From the cell containing the given text, extract its center point as (x, y) coordinate. 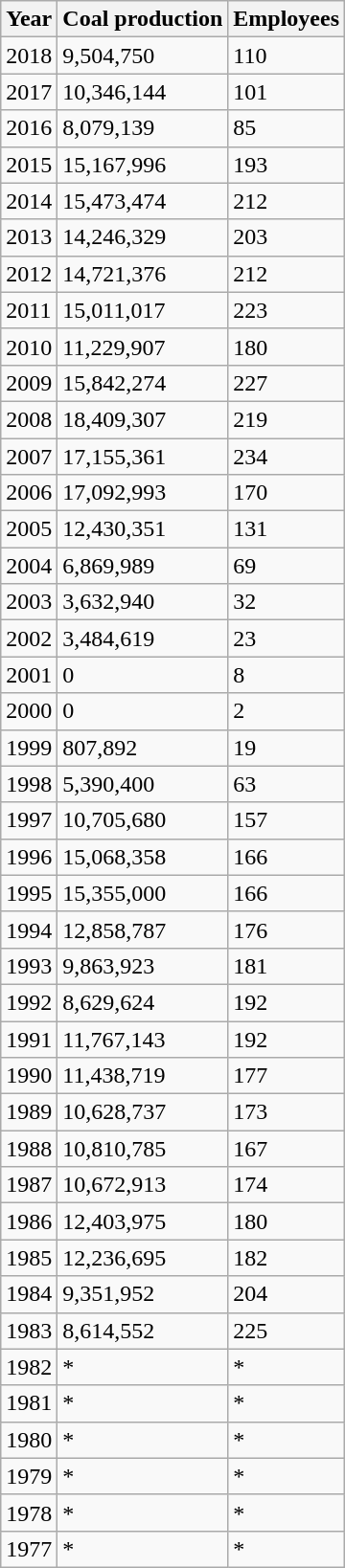
2015 (29, 165)
1984 (29, 1294)
3,484,619 (143, 638)
234 (287, 457)
Coal production (143, 19)
1988 (29, 1149)
1978 (29, 1512)
223 (287, 310)
101 (287, 92)
1987 (29, 1185)
14,246,329 (143, 237)
2 (287, 711)
2018 (29, 56)
2006 (29, 493)
167 (287, 1149)
1980 (29, 1440)
1994 (29, 930)
193 (287, 165)
2002 (29, 638)
11,229,907 (143, 347)
15,842,274 (143, 383)
15,167,996 (143, 165)
18,409,307 (143, 419)
227 (287, 383)
225 (287, 1331)
8,629,624 (143, 1002)
10,672,913 (143, 1185)
2004 (29, 566)
10,705,680 (143, 820)
181 (287, 966)
9,351,952 (143, 1294)
85 (287, 128)
10,628,737 (143, 1112)
2007 (29, 457)
1991 (29, 1039)
2014 (29, 201)
2005 (29, 529)
15,473,474 (143, 201)
1985 (29, 1258)
19 (287, 748)
32 (287, 602)
1983 (29, 1331)
2011 (29, 310)
1986 (29, 1221)
1990 (29, 1076)
1993 (29, 966)
12,403,975 (143, 1221)
1989 (29, 1112)
176 (287, 930)
17,092,993 (143, 493)
177 (287, 1076)
5,390,400 (143, 784)
2009 (29, 383)
1996 (29, 857)
14,721,376 (143, 274)
8,079,139 (143, 128)
1979 (29, 1476)
204 (287, 1294)
12,430,351 (143, 529)
110 (287, 56)
182 (287, 1258)
15,068,358 (143, 857)
11,438,719 (143, 1076)
8,614,552 (143, 1331)
69 (287, 566)
1997 (29, 820)
Year (29, 19)
2010 (29, 347)
Employees (287, 19)
807,892 (143, 748)
63 (287, 784)
23 (287, 638)
131 (287, 529)
1999 (29, 748)
1977 (29, 1549)
2000 (29, 711)
2017 (29, 92)
12,858,787 (143, 930)
1981 (29, 1403)
1992 (29, 1002)
1995 (29, 893)
2016 (29, 128)
9,863,923 (143, 966)
173 (287, 1112)
15,355,000 (143, 893)
12,236,695 (143, 1258)
6,869,989 (143, 566)
15,011,017 (143, 310)
3,632,940 (143, 602)
157 (287, 820)
2008 (29, 419)
1982 (29, 1367)
17,155,361 (143, 457)
2001 (29, 675)
9,504,750 (143, 56)
2012 (29, 274)
10,810,785 (143, 1149)
2003 (29, 602)
11,767,143 (143, 1039)
10,346,144 (143, 92)
1998 (29, 784)
203 (287, 237)
174 (287, 1185)
2013 (29, 237)
8 (287, 675)
170 (287, 493)
219 (287, 419)
